For the text-containing cell, return its midpoint in (X, Y) coordinate format. 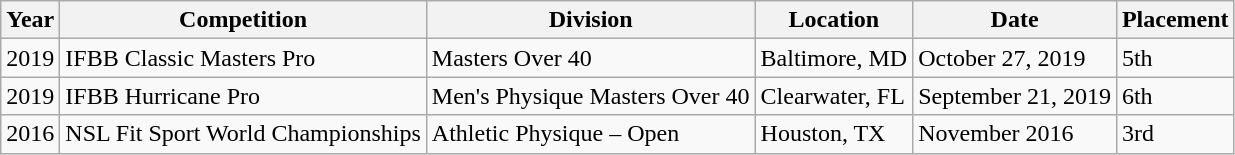
NSL Fit Sport World Championships (244, 134)
5th (1175, 58)
Athletic Physique – Open (590, 134)
IFBB Hurricane Pro (244, 96)
November 2016 (1015, 134)
IFBB Classic Masters Pro (244, 58)
6th (1175, 96)
Year (30, 20)
Competition (244, 20)
September 21, 2019 (1015, 96)
Men's Physique Masters Over 40 (590, 96)
Location (834, 20)
Houston, TX (834, 134)
Clearwater, FL (834, 96)
Masters Over 40 (590, 58)
Division (590, 20)
Baltimore, MD (834, 58)
2016 (30, 134)
Placement (1175, 20)
Date (1015, 20)
October 27, 2019 (1015, 58)
3rd (1175, 134)
